Detect which cell encompasses the target text, then output its (X, Y) center coordinate. 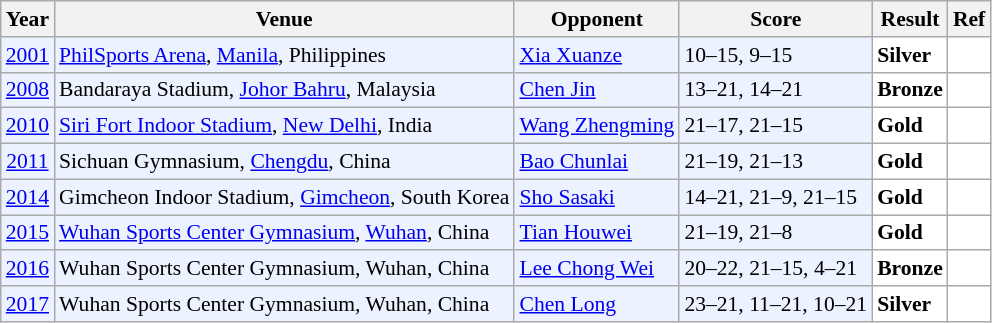
Bandaraya Stadium, Johor Bahru, Malaysia (284, 90)
2016 (28, 269)
Gimcheon Indoor Stadium, Gimcheon, South Korea (284, 197)
Sho Sasaki (596, 197)
2014 (28, 197)
21–19, 21–13 (776, 162)
Venue (284, 19)
Ref (969, 19)
Xia Xuanze (596, 55)
Sichuan Gymnasium, Chengdu, China (284, 162)
2011 (28, 162)
23–21, 11–21, 10–21 (776, 304)
2010 (28, 126)
Result (910, 19)
2015 (28, 233)
Chen Long (596, 304)
PhilSports Arena, Manila, Philippines (284, 55)
10–15, 9–15 (776, 55)
20–22, 21–15, 4–21 (776, 269)
Lee Chong Wei (596, 269)
21–17, 21–15 (776, 126)
Opponent (596, 19)
Siri Fort Indoor Stadium, New Delhi, India (284, 126)
Wang Zhengming (596, 126)
Chen Jin (596, 90)
21–19, 21–8 (776, 233)
14–21, 21–9, 21–15 (776, 197)
2001 (28, 55)
Tian Houwei (596, 233)
13–21, 14–21 (776, 90)
Score (776, 19)
2017 (28, 304)
Bao Chunlai (596, 162)
2008 (28, 90)
Year (28, 19)
